Output the [X, Y] coordinate of the center of the cell containing the given text.  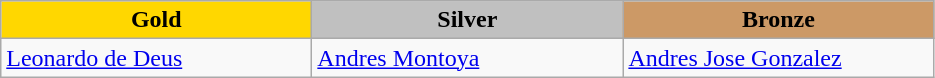
Leonardo de Deus [156, 58]
Gold [156, 20]
Bronze [778, 20]
Silver [468, 20]
Andres Jose Gonzalez [778, 58]
Andres Montoya [468, 58]
